Determine the [x, y] coordinate at the center of the cell enclosing the given text.  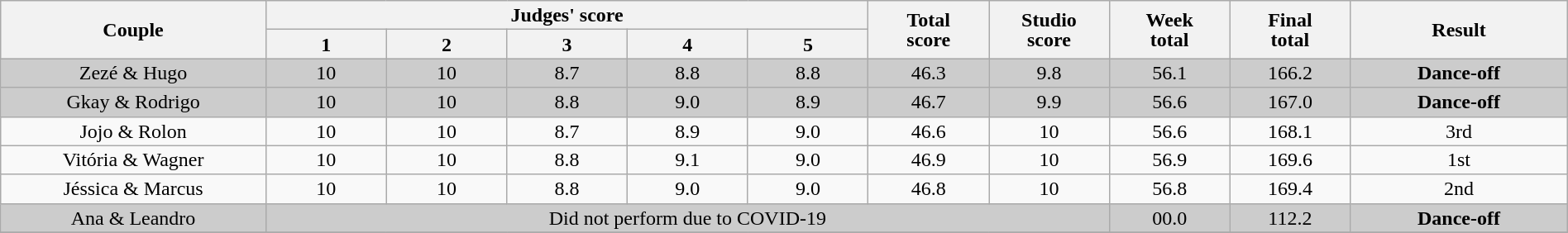
Jojo & Rolon [134, 131]
1 [326, 45]
56.9 [1169, 160]
9.1 [687, 160]
Zezé & Hugo [134, 73]
56.1 [1169, 73]
Couple [134, 30]
46.8 [929, 188]
1st [1459, 160]
Result [1459, 30]
2 [447, 45]
56.8 [1169, 188]
46.3 [929, 73]
169.4 [1290, 188]
9.9 [1049, 102]
Ana & Leandro [134, 218]
00.0 [1169, 218]
5 [808, 45]
46.7 [929, 102]
Weektotal [1169, 30]
Did not perform due to COVID-19 [687, 218]
3 [567, 45]
Totalscore [929, 30]
Judges' score [567, 15]
Jéssica & Marcus [134, 188]
167.0 [1290, 102]
166.2 [1290, 73]
112.2 [1290, 218]
2nd [1459, 188]
3rd [1459, 131]
Vitória & Wagner [134, 160]
Finaltotal [1290, 30]
168.1 [1290, 131]
46.6 [929, 131]
4 [687, 45]
Studioscore [1049, 30]
9.8 [1049, 73]
46.9 [929, 160]
169.6 [1290, 160]
Gkay & Rodrigo [134, 102]
